Determine the [X, Y] coordinate at the center of the cell enclosing the given text.  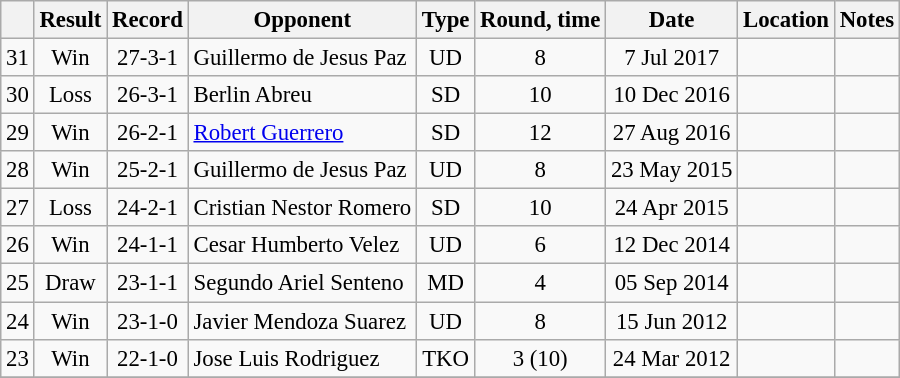
12 Dec 2014 [672, 245]
Javier Mendoza Suarez [302, 321]
3 (10) [540, 358]
Location [786, 20]
Date [672, 20]
24 [18, 321]
25-2-1 [148, 170]
Jose Luis Rodriguez [302, 358]
Cesar Humberto Velez [302, 245]
Cristian Nestor Romero [302, 208]
23 [18, 358]
25 [18, 283]
28 [18, 170]
Record [148, 20]
27 [18, 208]
Robert Guerrero [302, 133]
26-3-1 [148, 95]
24 Mar 2012 [672, 358]
7 Jul 2017 [672, 58]
MD [445, 283]
24-2-1 [148, 208]
Berlin Abreu [302, 95]
27-3-1 [148, 58]
Round, time [540, 20]
Opponent [302, 20]
27 Aug 2016 [672, 133]
22-1-0 [148, 358]
30 [18, 95]
15 Jun 2012 [672, 321]
Type [445, 20]
10 Dec 2016 [672, 95]
26-2-1 [148, 133]
23-1-1 [148, 283]
6 [540, 245]
23 May 2015 [672, 170]
26 [18, 245]
Notes [866, 20]
4 [540, 283]
Draw [70, 283]
23-1-0 [148, 321]
31 [18, 58]
05 Sep 2014 [672, 283]
TKO [445, 358]
24-1-1 [148, 245]
24 Apr 2015 [672, 208]
29 [18, 133]
Segundo Ariel Senteno [302, 283]
12 [540, 133]
Result [70, 20]
